Search for the cell housing the specified text and yield its (X, Y) center coordinate. 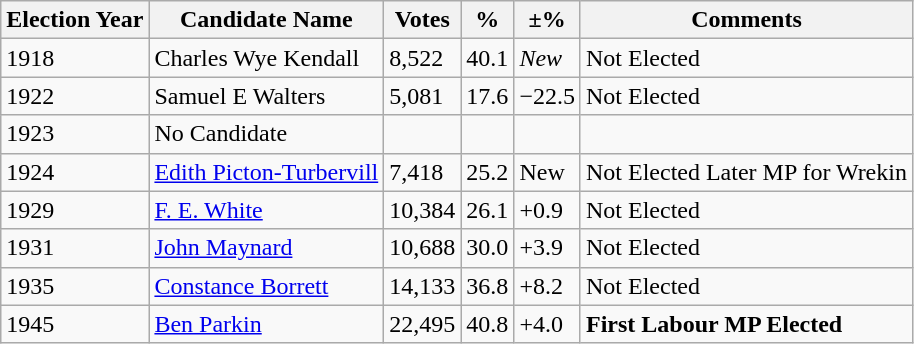
25.2 (488, 172)
Ben Parkin (266, 324)
+3.9 (548, 248)
Comments (746, 20)
−22.5 (548, 96)
Election Year (75, 20)
10,384 (422, 210)
F. E. White (266, 210)
1935 (75, 286)
1945 (75, 324)
Edith Picton-Turbervill (266, 172)
+0.9 (548, 210)
% (488, 20)
5,081 (422, 96)
36.8 (488, 286)
Charles Wye Kendall (266, 58)
40.1 (488, 58)
1922 (75, 96)
30.0 (488, 248)
7,418 (422, 172)
1918 (75, 58)
1931 (75, 248)
Candidate Name (266, 20)
±% (548, 20)
22,495 (422, 324)
+8.2 (548, 286)
10,688 (422, 248)
26.1 (488, 210)
Not Elected Later MP for Wrekin (746, 172)
Votes (422, 20)
1929 (75, 210)
No Candidate (266, 134)
17.6 (488, 96)
First Labour MP Elected (746, 324)
1924 (75, 172)
1923 (75, 134)
+4.0 (548, 324)
40.8 (488, 324)
14,133 (422, 286)
Samuel E Walters (266, 96)
John Maynard (266, 248)
Constance Borrett (266, 286)
8,522 (422, 58)
